Scan for the cell matching the given text and deliver its (x, y) coordinate at center. 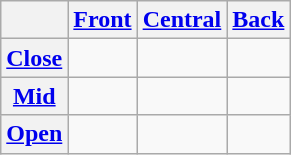
Close (34, 58)
Front (102, 20)
Mid (34, 96)
Central (182, 20)
Back (258, 20)
Open (34, 134)
